Locate the cell with the specified text and output its [x, y] center coordinate. 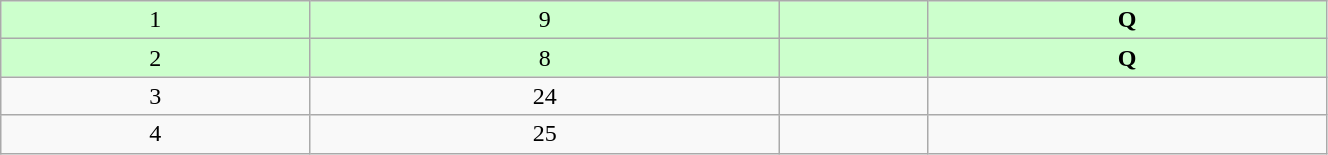
1 [156, 20]
4 [156, 134]
3 [156, 96]
8 [545, 58]
24 [545, 96]
25 [545, 134]
2 [156, 58]
9 [545, 20]
